Scan for the cell matching the given text and deliver its [X, Y] coordinate at center. 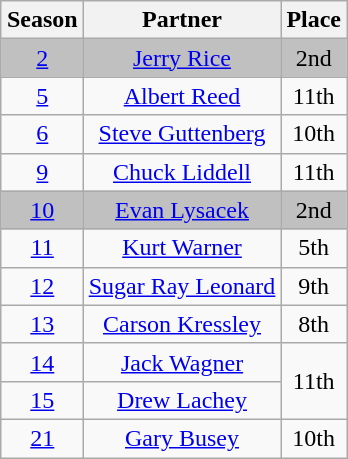
8th [314, 324]
Carson Kressley [182, 324]
Season [42, 20]
Place [314, 20]
5 [42, 96]
9 [42, 172]
Chuck Liddell [182, 172]
12 [42, 286]
14 [42, 362]
Sugar Ray Leonard [182, 286]
Partner [182, 20]
10 [42, 210]
5th [314, 248]
6 [42, 134]
21 [42, 438]
2 [42, 58]
Gary Busey [182, 438]
11 [42, 248]
Albert Reed [182, 96]
Jerry Rice [182, 58]
13 [42, 324]
15 [42, 400]
Steve Guttenberg [182, 134]
9th [314, 286]
Drew Lachey [182, 400]
Evan Lysacek [182, 210]
Kurt Warner [182, 248]
Jack Wagner [182, 362]
